Return the (x, y) coordinate for the center point of the cell that contains the specified text.  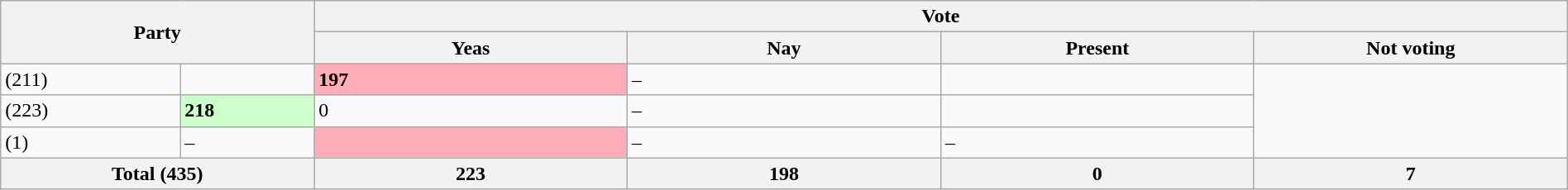
Nay (784, 48)
218 (247, 111)
Party (157, 32)
Yeas (471, 48)
Present (1097, 48)
Vote (941, 17)
(211) (91, 79)
7 (1411, 173)
Not voting (1411, 48)
(223) (91, 111)
(1) (91, 142)
197 (471, 79)
223 (471, 173)
Total (435) (157, 173)
198 (784, 173)
